Return (x, y) of the center of cell containing provided text 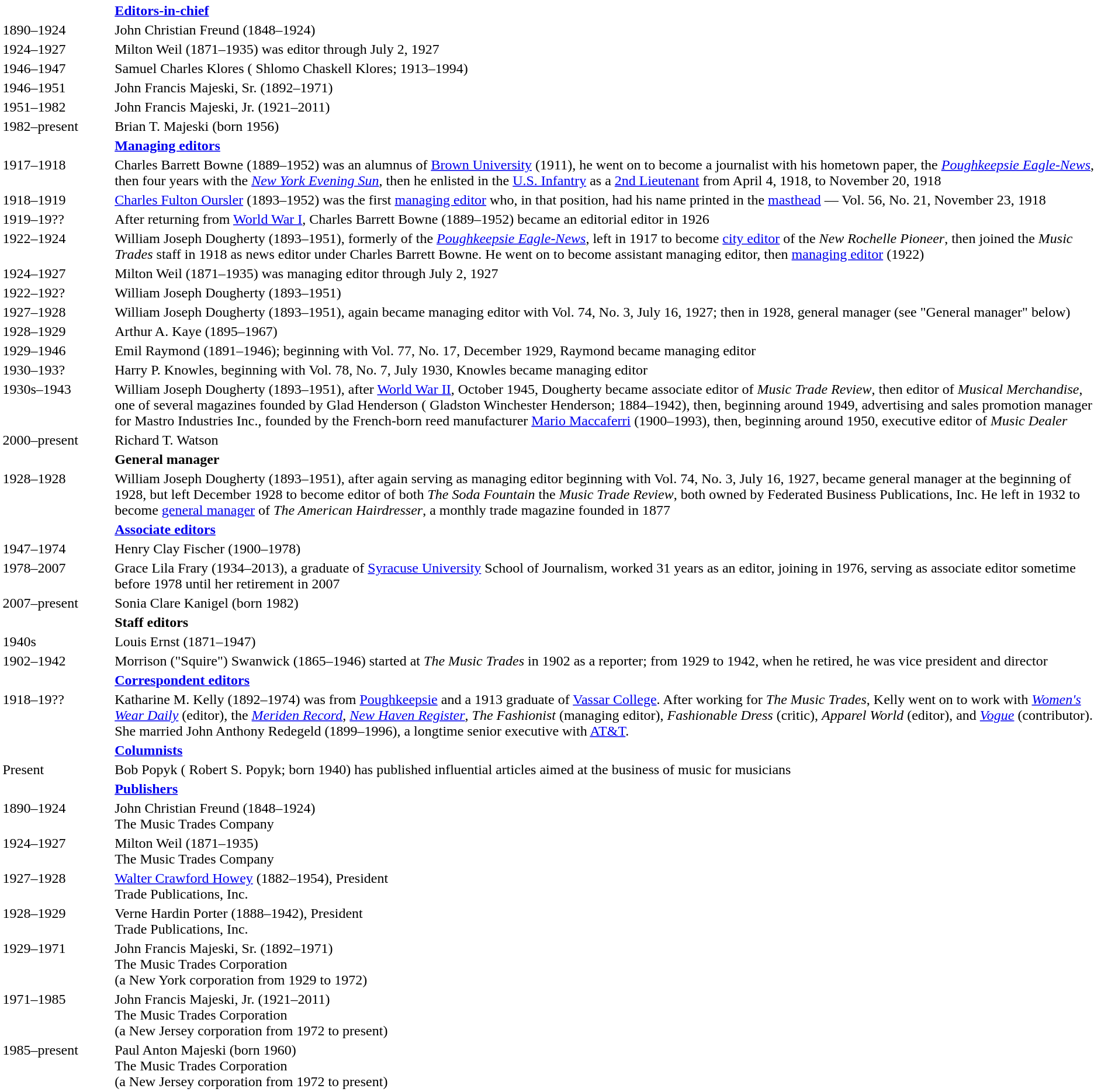
1929–1971 (57, 964)
1922–1924 (57, 247)
1902–1942 (57, 661)
Henry Clay Fischer (1900–1978) (610, 549)
Brian T. Majeski (born 1956) (610, 126)
Walter Crawford Howey (1882–1954), PresidentTrade Publications, Inc. (610, 886)
1946–1951 (57, 88)
Associate editors (610, 529)
1982–present (57, 126)
After returning from World War I, Charles Barrett Bowne (1889–1952) became an editorial editor in 1926 (610, 219)
1922–192? (57, 293)
Arthur A. Kaye (1895–1967) (610, 331)
Harry P. Knowles, beginning with Vol. 78, No. 7, July 1930, Knowles became managing editor (610, 370)
1917–1918 (57, 173)
John Francis Majeski, Jr. (1921–2011) (610, 107)
William Joseph Dougherty (1893–1951) (610, 293)
1951–1982 (57, 107)
Paul Anton Majeski (born 1960)The Music Trades Corporation(a New Jersey corporation from 1972 to present) (610, 1066)
1971–1985 (57, 1015)
1918–19?? (57, 715)
Verne Hardin Porter (1888–1942), PresidentTrade Publications, Inc. (610, 921)
Emil Raymond (1891–1946); beginning with Vol. 77, No. 17, December 1929, Raymond became managing editor (610, 351)
Milton Weil (1871–1935) was editor through July 2, 1927 (610, 49)
John Christian Freund (1848–1924) (610, 30)
1929–1946 (57, 351)
1930s–1943 (57, 405)
2000–present (57, 440)
1947–1974 (57, 549)
Publishers (610, 789)
1940s (57, 642)
Managing editors (610, 145)
1928–1928 (57, 494)
Sonia Clare Kanigel (born 1982) (610, 603)
Columnists (610, 750)
Richard T. Watson (610, 440)
Correspondent editors (610, 680)
1946–1947 (57, 68)
2007–present (57, 603)
1930–193? (57, 370)
Samuel Charles Klores ( Shlomo Chaskell Klores; 1913–1994) (610, 68)
John Francis Majeski, Sr. (1892–1971) (610, 88)
1985–present (57, 1066)
General manager (610, 459)
Staff editors (610, 622)
Milton Weil (1871–1935) was managing editor through July 2, 1927 (610, 273)
1978–2007 (57, 576)
John Christian Freund (1848–1924)The Music Trades Company (610, 816)
Bob Popyk ( Robert S. Popyk; born 1940) has published influential articles aimed at the business of music for musicians (610, 769)
Present (57, 769)
1918–1919 (57, 200)
John Francis Majeski, Sr. (1892–1971)The Music Trades Corporation(a New York corporation from 1929 to 1972) (610, 964)
John Francis Majeski, Jr. (1921–2011)The Music Trades Corporation(a New Jersey corporation from 1972 to present) (610, 1015)
Louis Ernst (1871–1947) (610, 642)
Milton Weil (1871–1935)The Music Trades Company (610, 851)
Editors-in-chief (610, 11)
1919–19?? (57, 219)
